Search for the cell housing the specified text and yield its [X, Y] center coordinate. 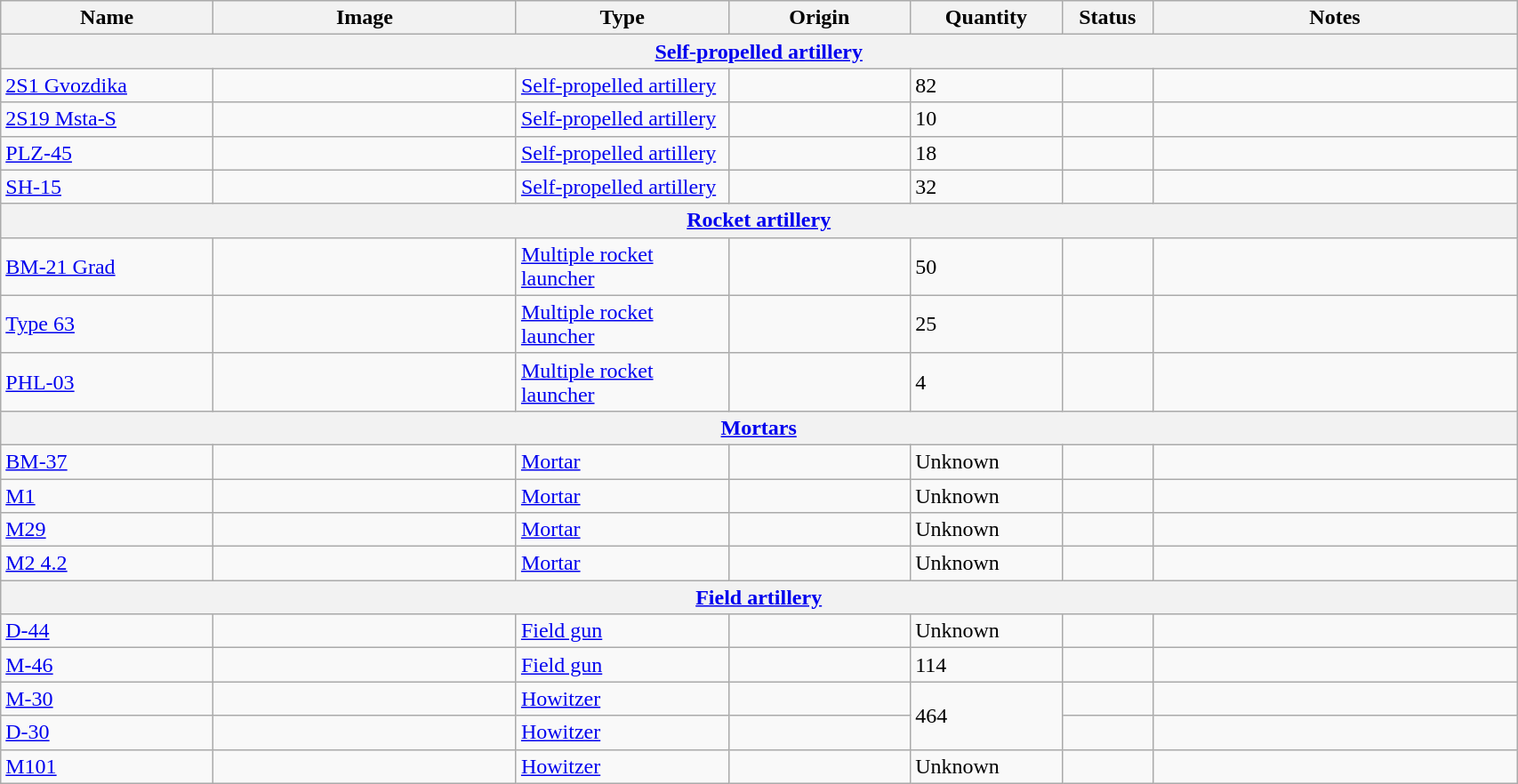
SH-15 [107, 187]
D-30 [107, 732]
Type 63 [107, 324]
114 [986, 665]
M-30 [107, 699]
Name [107, 18]
Notes [1334, 18]
D-44 [107, 631]
M-46 [107, 665]
M101 [107, 766]
4 [986, 382]
BM-21 Grad [107, 267]
PLZ-45 [107, 153]
50 [986, 267]
Rocket artillery [759, 220]
BM-37 [107, 461]
M29 [107, 530]
PHL-03 [107, 382]
Status [1107, 18]
18 [986, 153]
Type [622, 18]
2S19 Msta-S [107, 119]
Mortars [759, 428]
Origin [820, 18]
Quantity [986, 18]
32 [986, 187]
25 [986, 324]
464 [986, 716]
M2 4.2 [107, 564]
Image [365, 18]
Field artillery [759, 597]
M1 [107, 495]
2S1 Gvozdika [107, 85]
82 [986, 85]
10 [986, 119]
